Extract the [x, y] coordinate from the center of the cell holding the provided text.  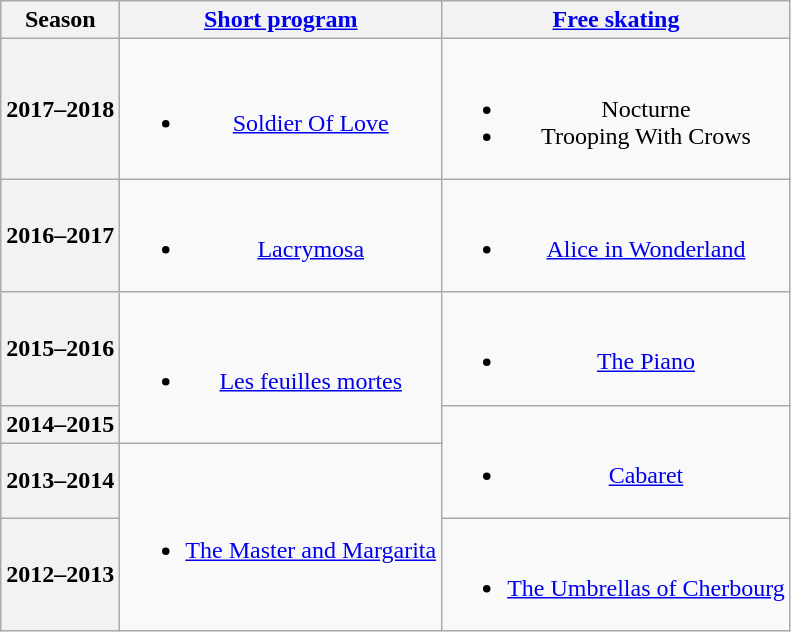
The Umbrellas of Cherbourg [616, 574]
2016–2017 [60, 236]
Lacrymosa [281, 236]
2013–2014 [60, 480]
2014–2015 [60, 424]
Cabaret [616, 462]
Short program [281, 20]
Free skating [616, 20]
The Master and Margarita [281, 537]
Les feuilles mortes [281, 368]
2012–2013 [60, 574]
Nocturne Trooping With Crows [616, 109]
Soldier Of Love [281, 109]
Alice in Wonderland [616, 236]
The Piano [616, 348]
Season [60, 20]
2015–2016 [60, 348]
2017–2018 [60, 109]
